Output the [X, Y] coordinate of the center of the cell containing the given text.  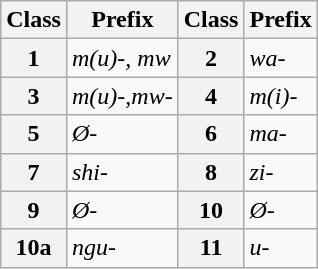
6 [211, 134]
9 [34, 210]
m(u)-,mw- [122, 96]
8 [211, 172]
zi- [280, 172]
ma- [280, 134]
m(i)- [280, 96]
11 [211, 248]
4 [211, 96]
10a [34, 248]
shi- [122, 172]
m(u)-, mw [122, 58]
wa- [280, 58]
7 [34, 172]
2 [211, 58]
u- [280, 248]
1 [34, 58]
3 [34, 96]
ngu- [122, 248]
10 [211, 210]
5 [34, 134]
